Return [X, Y] of the center of cell containing provided text 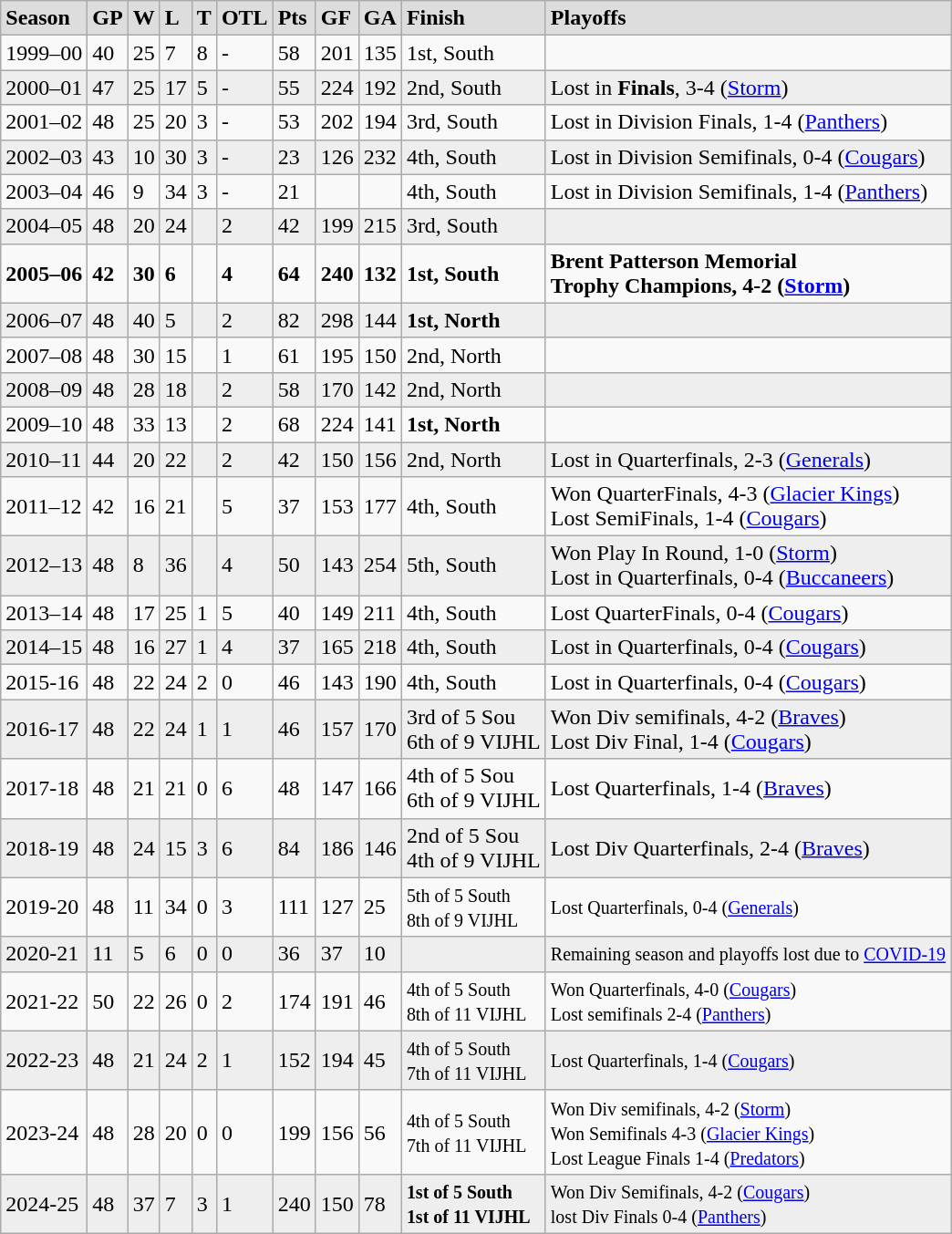
144 [379, 320]
2004–05 [44, 226]
2010–11 [44, 459]
Lost in Division Semifinals, 1-4 (Panthers) [748, 192]
153 [337, 507]
L [175, 18]
T [204, 18]
1999–00 [44, 53]
Lost Quarterfinals, 1-4 (Cougars) [748, 1060]
1st of 5 South1st of 11 VIJHL [473, 1204]
174 [294, 1001]
2019-20 [44, 907]
68 [294, 424]
2009–10 [44, 424]
2007–08 [44, 355]
2023-24 [44, 1132]
78 [379, 1204]
56 [379, 1132]
9 [144, 192]
141 [379, 424]
2002–03 [44, 157]
W [144, 18]
5th of 5 South8th of 9 VIJHL [473, 907]
191 [337, 1001]
149 [337, 613]
13 [175, 424]
5th, South [473, 565]
218 [379, 648]
GA [379, 18]
64 [294, 274]
OTL [244, 18]
2021-22 [44, 1001]
3rd of 5 Sou6th of 9 VIJHL [473, 730]
2014–15 [44, 648]
Lost in Quarterfinals, 2-3 (Generals) [748, 459]
18 [175, 389]
Won Div Semifinals, 4-2 (Cougars)lost Div Finals 0-4 (Panthers) [748, 1204]
Brent Patterson MemorialTrophy Champions, 4-2 (Storm) [748, 274]
152 [294, 1060]
GP [108, 18]
2024-25 [44, 1204]
Won Div semifinals, 4-2 (Storm)Won Semifinals 4-3 (Glacier Kings)Lost League Finals 1-4 (Predators) [748, 1132]
2018-19 [44, 848]
23 [294, 157]
254 [379, 565]
4th of 5 Sou6th of 9 VIJHL [473, 788]
2003–04 [44, 192]
126 [337, 157]
2006–07 [44, 320]
195 [337, 355]
2012–13 [44, 565]
298 [337, 320]
44 [108, 459]
Playoffs [748, 18]
111 [294, 907]
2022-23 [44, 1060]
61 [294, 355]
2013–14 [44, 613]
166 [379, 788]
2000–01 [44, 88]
55 [294, 88]
147 [337, 788]
2011–12 [44, 507]
2nd, South [473, 88]
165 [337, 648]
142 [379, 389]
2020-21 [44, 954]
192 [379, 88]
47 [108, 88]
Season [44, 18]
Lost in Finals, 3-4 (Storm) [748, 88]
GF [337, 18]
33 [144, 424]
84 [294, 848]
45 [379, 1060]
Won Quarterfinals, 4-0 (Cougars)Lost semifinals 2-4 (Panthers) [748, 1001]
Lost QuarterFinals, 0-4 (Cougars) [748, 613]
43 [108, 157]
4th of 5 South8th of 11 VIJHL [473, 1001]
Won Play In Round, 1-0 (Storm)Lost in Quarterfinals, 0-4 (Buccaneers) [748, 565]
Won QuarterFinals, 4-3 (Glacier Kings)Lost SemiFinals, 1-4 (Cougars) [748, 507]
2017-18 [44, 788]
82 [294, 320]
2015-16 [44, 682]
146 [379, 848]
201 [337, 53]
132 [379, 274]
Lost Quarterfinals, 1-4 (Braves) [748, 788]
Lost Quarterfinals, 0-4 (Generals) [748, 907]
127 [337, 907]
2001–02 [44, 122]
27 [175, 648]
Finish [473, 18]
157 [337, 730]
177 [379, 507]
26 [175, 1001]
Lost in Division Semifinals, 0-4 (Cougars) [748, 157]
190 [379, 682]
2008–09 [44, 389]
215 [379, 226]
211 [379, 613]
135 [379, 53]
53 [294, 122]
2016-17 [44, 730]
202 [337, 122]
232 [379, 157]
186 [337, 848]
Lost Div Quarterfinals, 2-4 (Braves) [748, 848]
Lost in Division Finals, 1-4 (Panthers) [748, 122]
2005–06 [44, 274]
Pts [294, 18]
Remaining season and playoffs lost due to COVID-19 [748, 954]
Won Div semifinals, 4-2 (Braves)Lost Div Final, 1-4 (Cougars) [748, 730]
2nd of 5 Sou4th of 9 VIJHL [473, 848]
